Return (X, Y) of the center of cell containing provided text 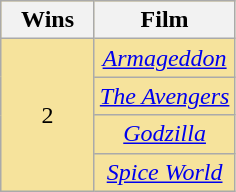
Film (164, 20)
2 (48, 115)
Wins (48, 20)
Godzilla (164, 134)
Armageddon (164, 58)
Spice World (164, 172)
The Avengers (164, 96)
